Return the (X, Y) coordinate for the center point of the cell that contains the specified text.  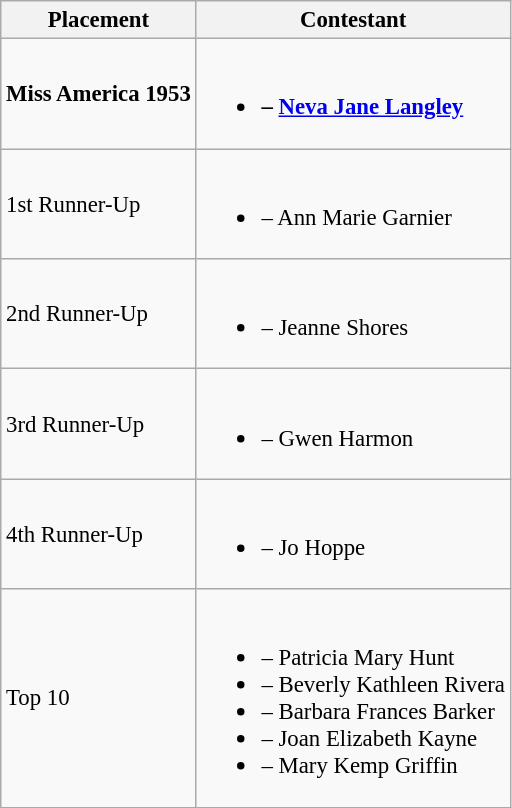
Contestant (353, 20)
1st Runner-Up (98, 204)
Top 10 (98, 698)
4th Runner-Up (98, 534)
– Jeanne Shores (353, 314)
Placement (98, 20)
3rd Runner-Up (98, 424)
– Patricia Mary Hunt – Beverly Kathleen Rivera – Barbara Frances Barker – Joan Elizabeth Kayne – Mary Kemp Griffin (353, 698)
– Ann Marie Garnier (353, 204)
Miss America 1953 (98, 94)
– Neva Jane Langley (353, 94)
– Gwen Harmon (353, 424)
2nd Runner-Up (98, 314)
– Jo Hoppe (353, 534)
